From the cell containing the given text, extract its center point as [x, y] coordinate. 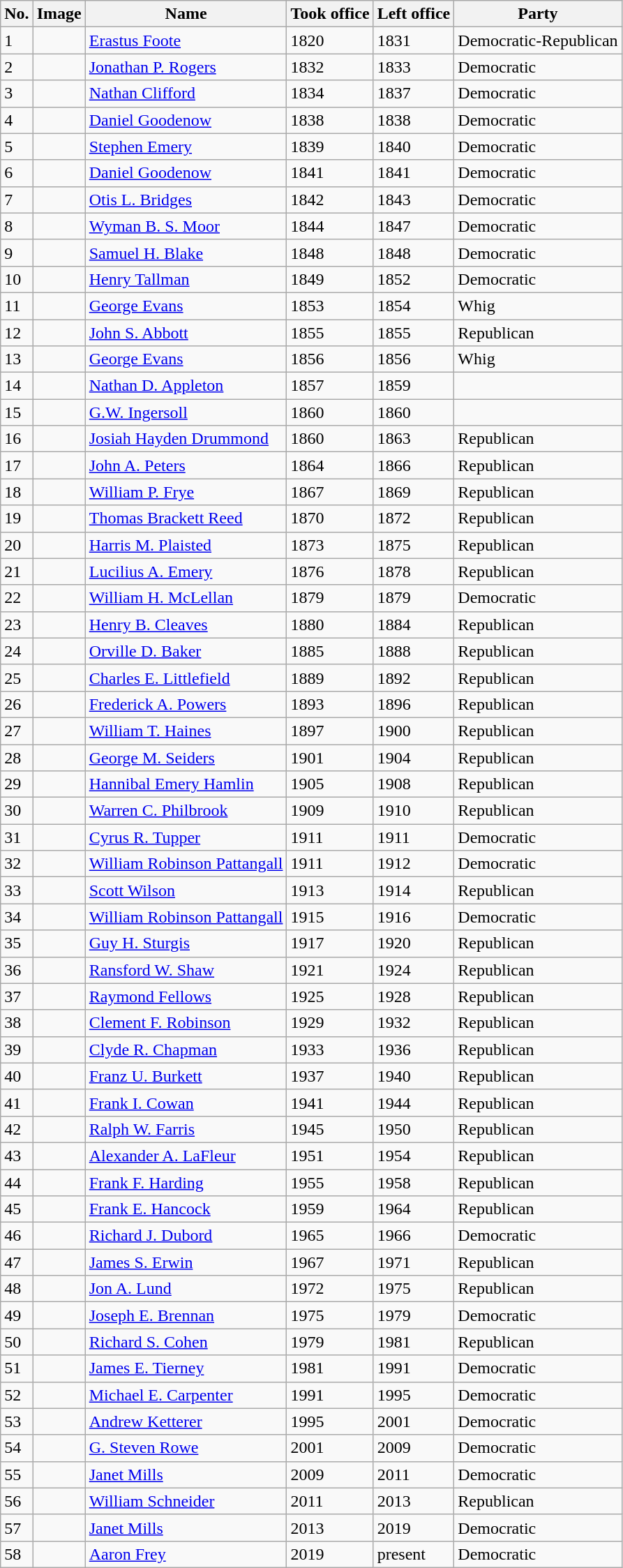
1964 [414, 1209]
Scott Wilson [186, 890]
William H. McLellan [186, 598]
51 [17, 1368]
1834 [330, 94]
1864 [330, 465]
56 [17, 1501]
46 [17, 1236]
1937 [330, 1076]
1951 [330, 1156]
John A. Peters [186, 465]
1832 [330, 67]
1833 [414, 67]
1875 [414, 545]
1884 [414, 625]
10 [17, 279]
Frank I. Cowan [186, 1103]
1910 [414, 811]
41 [17, 1103]
1908 [414, 784]
present [414, 1554]
1889 [330, 678]
1839 [330, 147]
Aaron Frey [186, 1554]
Frank E. Hancock [186, 1209]
7 [17, 200]
21 [17, 572]
Wyman B. S. Moor [186, 226]
Samuel H. Blake [186, 253]
1880 [330, 625]
Thomas Brackett Reed [186, 518]
53 [17, 1421]
1843 [414, 200]
G.W. Ingersoll [186, 412]
1844 [330, 226]
1859 [414, 386]
44 [17, 1183]
1876 [330, 572]
1897 [330, 731]
1924 [414, 970]
3 [17, 94]
Henry B. Cleaves [186, 625]
Democratic-Republican [538, 40]
45 [17, 1209]
Stephen Emery [186, 147]
James E. Tierney [186, 1368]
9 [17, 253]
23 [17, 625]
Frank F. Harding [186, 1183]
30 [17, 811]
William T. Haines [186, 731]
1852 [414, 279]
33 [17, 890]
1916 [414, 917]
1965 [330, 1236]
Name [186, 14]
Clyde R. Chapman [186, 1050]
1820 [330, 40]
39 [17, 1050]
Michael E. Carpenter [186, 1395]
5 [17, 147]
1945 [330, 1129]
1905 [330, 784]
Harris M. Plaisted [186, 545]
Henry Tallman [186, 279]
12 [17, 333]
1892 [414, 678]
54 [17, 1448]
49 [17, 1315]
1929 [330, 1023]
1966 [414, 1236]
18 [17, 492]
1958 [414, 1183]
William Schneider [186, 1501]
43 [17, 1156]
Raymond Fellows [186, 996]
19 [17, 518]
G. Steven Rowe [186, 1448]
Warren C. Philbrook [186, 811]
50 [17, 1342]
1840 [414, 147]
1914 [414, 890]
42 [17, 1129]
27 [17, 731]
1940 [414, 1076]
1913 [330, 890]
28 [17, 757]
15 [17, 412]
35 [17, 943]
52 [17, 1395]
Alexander A. LaFleur [186, 1156]
Andrew Ketterer [186, 1421]
36 [17, 970]
1967 [330, 1262]
Left office [414, 14]
55 [17, 1474]
James S. Erwin [186, 1262]
25 [17, 678]
1867 [330, 492]
1885 [330, 651]
Clement F. Robinson [186, 1023]
20 [17, 545]
1831 [414, 40]
1854 [414, 306]
Cyrus R. Tupper [186, 837]
1917 [330, 943]
40 [17, 1076]
31 [17, 837]
1941 [330, 1103]
1921 [330, 970]
47 [17, 1262]
Nathan D. Appleton [186, 386]
Joseph E. Brennan [186, 1315]
Lucilius A. Emery [186, 572]
John S. Abbott [186, 333]
57 [17, 1528]
1873 [330, 545]
37 [17, 996]
Richard S. Cohen [186, 1342]
1893 [330, 704]
1954 [414, 1156]
Orville D. Baker [186, 651]
1872 [414, 518]
No. [17, 14]
1944 [414, 1103]
8 [17, 226]
Party [538, 14]
1920 [414, 943]
1842 [330, 200]
Erastus Foote [186, 40]
1901 [330, 757]
1909 [330, 811]
Otis L. Bridges [186, 200]
1857 [330, 386]
Ralph W. Farris [186, 1129]
34 [17, 917]
Guy H. Sturgis [186, 943]
William P. Frye [186, 492]
Franz U. Burkett [186, 1076]
1925 [330, 996]
1837 [414, 94]
Jonathan P. Rogers [186, 67]
1928 [414, 996]
1936 [414, 1050]
26 [17, 704]
1932 [414, 1023]
1878 [414, 572]
1866 [414, 465]
1915 [330, 917]
22 [17, 598]
1853 [330, 306]
6 [17, 173]
Image [59, 14]
1847 [414, 226]
Ransford W. Shaw [186, 970]
16 [17, 439]
1959 [330, 1209]
1933 [330, 1050]
17 [17, 465]
1912 [414, 864]
Josiah Hayden Drummond [186, 439]
1 [17, 40]
1900 [414, 731]
29 [17, 784]
1972 [330, 1289]
Nathan Clifford [186, 94]
14 [17, 386]
Frederick A. Powers [186, 704]
1863 [414, 439]
24 [17, 651]
Hannibal Emery Hamlin [186, 784]
11 [17, 306]
1904 [414, 757]
48 [17, 1289]
Jon A. Lund [186, 1289]
1950 [414, 1129]
2 [17, 67]
38 [17, 1023]
4 [17, 120]
1896 [414, 704]
1888 [414, 651]
58 [17, 1554]
1869 [414, 492]
1870 [330, 518]
1955 [330, 1183]
1849 [330, 279]
Richard J. Dubord [186, 1236]
1971 [414, 1262]
32 [17, 864]
13 [17, 359]
George M. Seiders [186, 757]
Took office [330, 14]
Charles E. Littlefield [186, 678]
